Return [X, Y] of the center of cell containing provided text 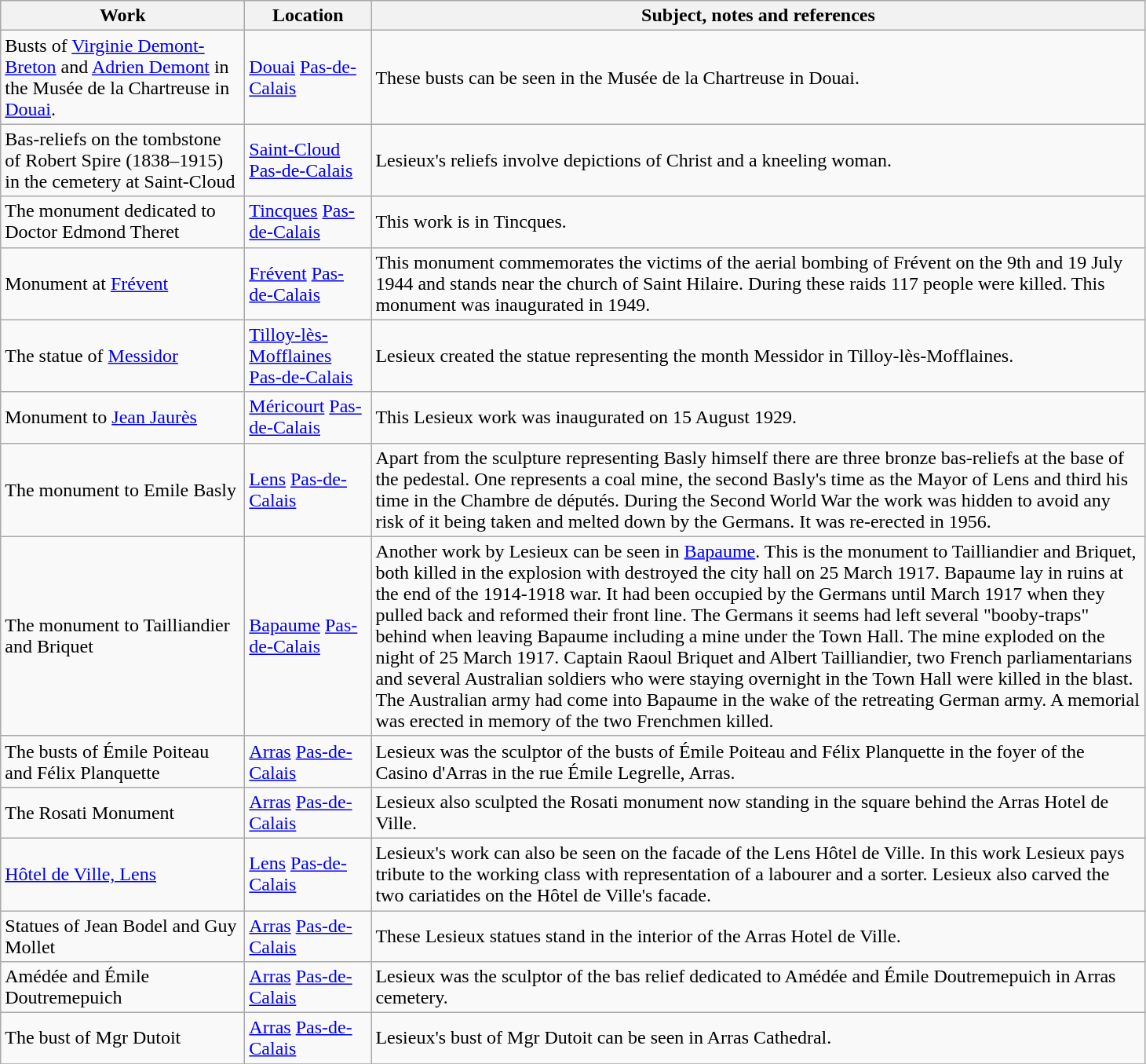
The monument to Tailliandier and Briquet [122, 636]
Hôtel de Ville, Lens [122, 874]
The bust of Mgr Dutoit [122, 1038]
Frévent Pas-de-Calais [308, 283]
Monument at Frévent [122, 283]
Location [308, 16]
These busts can be seen in the Musée de la Chartreuse in Douai. [758, 77]
The busts of Émile Poiteau and Félix Planquette [122, 762]
Monument to Jean Jaurès [122, 418]
Lesieux created the statue representing the month Messidor in Tilloy-lès-Mofflaines. [758, 356]
The monument dedicated to Doctor Edmond Theret [122, 221]
These Lesieux statues stand in the interior of the Arras Hotel de Ville. [758, 936]
Subject, notes and references [758, 16]
The monument to Emile Basly [122, 490]
Méricourt Pas-de-Calais [308, 418]
Lesieux was the sculptor of the busts of Émile Poiteau and Félix Planquette in the foyer of the Casino d'Arras in the rue Émile Legrelle, Arras. [758, 762]
Statues of Jean Bodel and Guy Mollet [122, 936]
Tincques Pas-de-Calais [308, 221]
Bapaume Pas-de-Calais [308, 636]
Bas-reliefs on the tombstone of Robert Spire (1838–1915) in the cemetery at Saint-Cloud [122, 160]
Lesieux was the sculptor of the bas relief dedicated to Amédée and Émile Doutremepuich in Arras cemetery. [758, 988]
This work is in Tincques. [758, 221]
Busts of Virginie Demont-Breton and Adrien Demont in the Musée de la Chartreuse in Douai. [122, 77]
Saint-Cloud Pas-de-Calais [308, 160]
The statue of Messidor [122, 356]
Amédée and Émile Doutremepuich [122, 988]
The Rosati Monument [122, 812]
Lesieux's reliefs involve depictions of Christ and a kneeling woman. [758, 160]
Work [122, 16]
This Lesieux work was inaugurated on 15 August 1929. [758, 418]
Tilloy-lès-Mofflaines Pas-de-Calais [308, 356]
Lesieux's bust of Mgr Dutoit can be seen in Arras Cathedral. [758, 1038]
Lesieux also sculpted the Rosati monument now standing in the square behind the Arras Hotel de Ville. [758, 812]
Douai Pas-de-Calais [308, 77]
